Return (X, Y) of the center of cell containing provided text 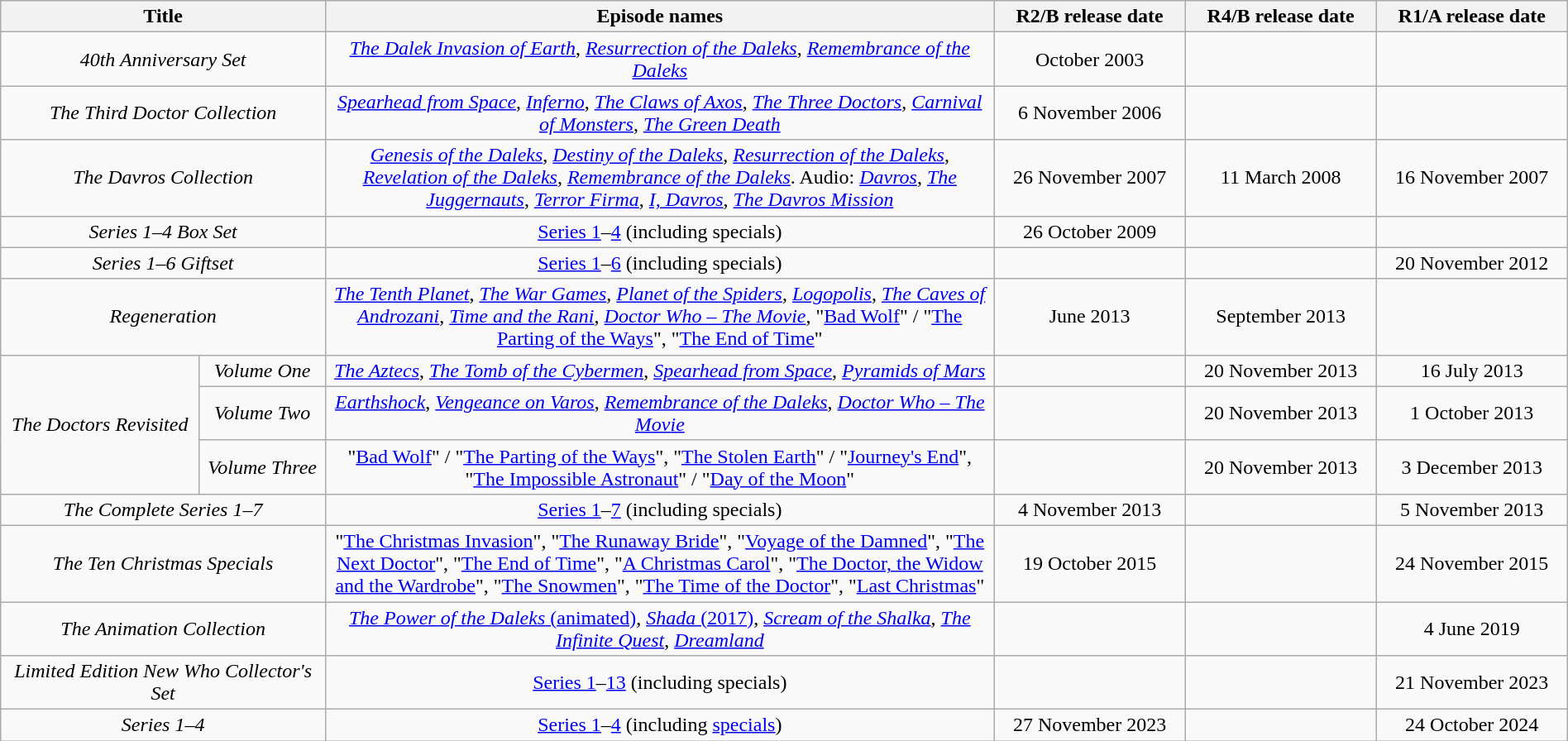
The Complete Series 1–7 (164, 509)
R4/B release date (1280, 17)
26 November 2007 (1090, 178)
21 November 2023 (1472, 683)
16 July 2013 (1472, 370)
The Doctors Revisited (100, 424)
Volume Three (263, 466)
4 June 2019 (1472, 629)
September 2013 (1280, 317)
Spearhead from Space, Inferno, The Claws of Axos, The Three Doctors, Carnival of Monsters, The Green Death (660, 112)
The Davros Collection (164, 178)
Episode names (660, 17)
Volume Two (263, 414)
The Third Doctor Collection (164, 112)
Limited Edition New Who Collector's Set (164, 683)
Series 1–4 (164, 725)
5 November 2013 (1472, 509)
The Dalek Invasion of Earth, Resurrection of the Daleks, Remembrance of the Daleks (660, 60)
26 October 2009 (1090, 232)
11 March 2008 (1280, 178)
The Ten Christmas Specials (164, 563)
24 November 2015 (1472, 563)
3 December 2013 (1472, 466)
Series 1–4 Box Set (164, 232)
June 2013 (1090, 317)
Volume One (263, 370)
Series 1–13 (including specials) (660, 683)
"Bad Wolf" / "The Parting of the Ways", "The Stolen Earth" / "Journey's End", "The Impossible Astronaut" / "Day of the Moon" (660, 466)
R2/B release date (1090, 17)
R1/A release date (1472, 17)
24 October 2024 (1472, 725)
The Animation Collection (164, 629)
16 November 2007 (1472, 178)
19 October 2015 (1090, 563)
27 November 2023 (1090, 725)
Regeneration (164, 317)
The Power of the Daleks (animated), Shada (2017), Scream of the Shalka, The Infinite Quest, Dreamland (660, 629)
1 October 2013 (1472, 414)
Earthshock, Vengeance on Varos, Remembrance of the Daleks, Doctor Who – The Movie (660, 414)
Series 1–6 (including specials) (660, 263)
Series 1–6 Giftset (164, 263)
6 November 2006 (1090, 112)
The Aztecs, The Tomb of the Cybermen, Spearhead from Space, Pyramids of Mars (660, 370)
October 2003 (1090, 60)
20 November 2012 (1472, 263)
4 November 2013 (1090, 509)
Series 1–7 (including specials) (660, 509)
40th Anniversary Set (164, 60)
Title (164, 17)
